Capture the cell that displays the provided text and extract its (X, Y) central coordinate. 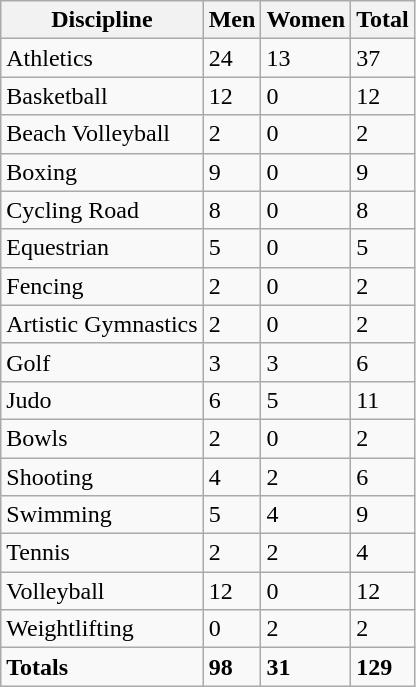
Basketball (102, 96)
Cycling Road (102, 210)
24 (232, 58)
Weightlifting (102, 629)
Boxing (102, 172)
129 (383, 667)
Men (232, 20)
Total (383, 20)
Judo (102, 400)
Fencing (102, 286)
Women (306, 20)
Swimming (102, 515)
11 (383, 400)
Discipline (102, 20)
Artistic Gymnastics (102, 324)
Totals (102, 667)
31 (306, 667)
Athletics (102, 58)
Golf (102, 362)
13 (306, 58)
98 (232, 667)
37 (383, 58)
Tennis (102, 553)
Shooting (102, 477)
Equestrian (102, 248)
Bowls (102, 438)
Volleyball (102, 591)
Beach Volleyball (102, 134)
